Detect which cell encompasses the target text, then output its [x, y] center coordinate. 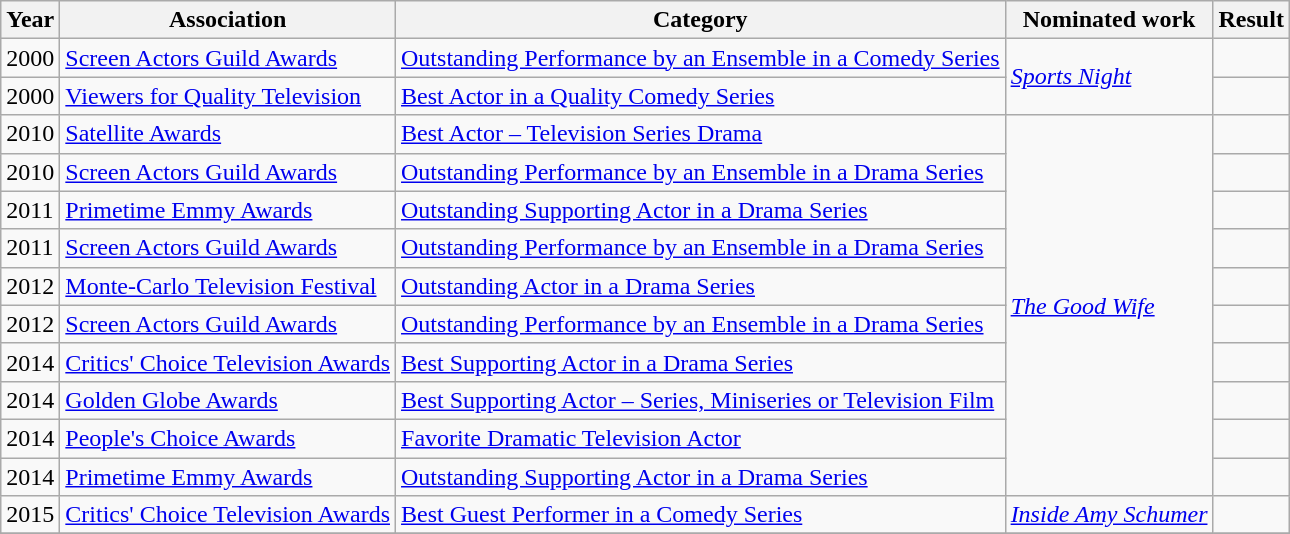
2015 [30, 515]
People's Choice Awards [228, 438]
Monte-Carlo Television Festival [228, 286]
Golden Globe Awards [228, 400]
Satellite Awards [228, 134]
Inside Amy Schumer [1109, 515]
Viewers for Quality Television [228, 96]
Best Actor in a Quality Comedy Series [701, 96]
Best Actor – Television Series Drama [701, 134]
Best Supporting Actor in a Drama Series [701, 362]
Best Supporting Actor – Series, Miniseries or Television Film [701, 400]
Favorite Dramatic Television Actor [701, 438]
Nominated work [1109, 20]
Association [228, 20]
Sports Night [1109, 77]
Outstanding Performance by an Ensemble in a Comedy Series [701, 58]
Result [1251, 20]
Category [701, 20]
Best Guest Performer in a Comedy Series [701, 515]
Outstanding Actor in a Drama Series [701, 286]
Year [30, 20]
The Good Wife [1109, 306]
